Search for the cell housing the specified text and yield its (x, y) center coordinate. 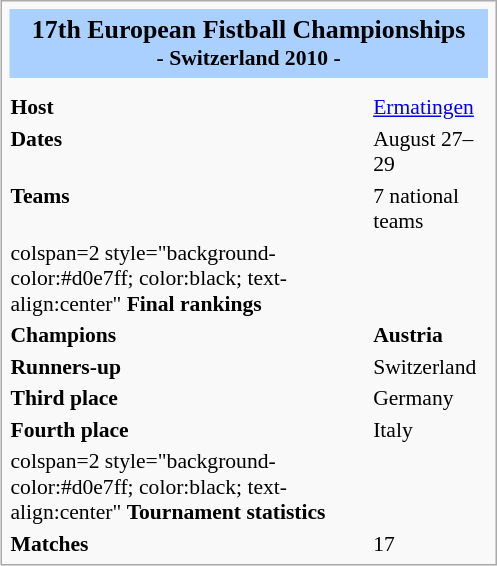
17 (430, 543)
Third place (189, 397)
17th European Fistball Championships - Switzerland 2010 - (248, 43)
August 27–29 (430, 151)
Host (189, 106)
Germany (430, 397)
Austria (430, 334)
Switzerland (430, 366)
Ermatingen (430, 106)
colspan=2 style="background-color:#d0e7ff; color:black; text-align:center" Final rankings (189, 278)
Champions (189, 334)
Runners-up (189, 366)
Dates (189, 151)
Matches (189, 543)
colspan=2 style="background-color:#d0e7ff; color:black; text-align:center" Tournament statistics (189, 486)
Italy (430, 429)
Teams (189, 208)
7 national teams (430, 208)
Fourth place (189, 429)
